Find where the given text appears and provide that cell's center as (x, y) coordinate. 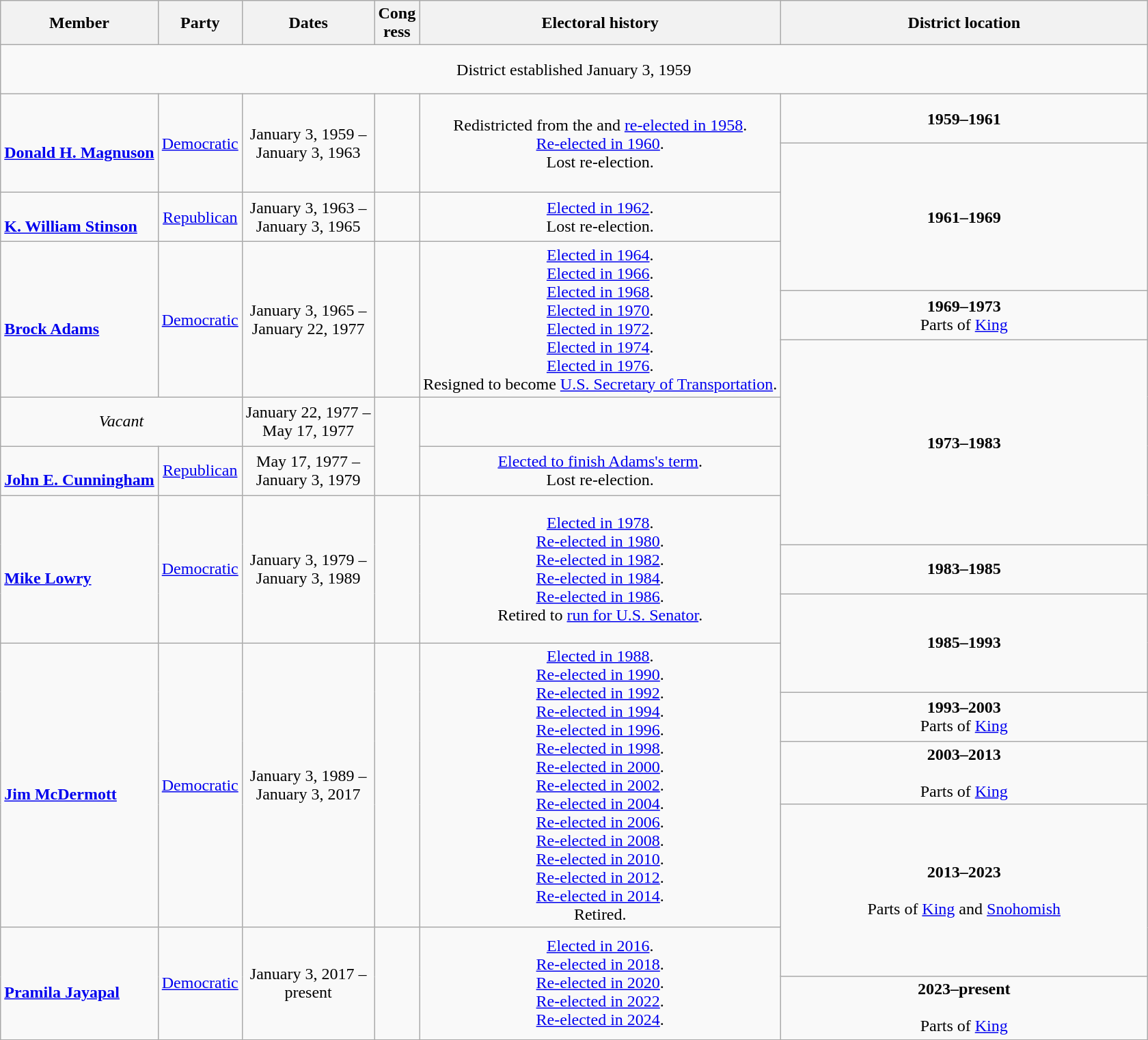
Donald H. Magnuson (79, 143)
1985–1993 (964, 643)
January 3, 2017 –present (308, 983)
1973–1983 (964, 443)
District established January 3, 1959 (574, 70)
2003–2013Parts of King (964, 773)
Mike Lowry (79, 569)
January 3, 1965 –January 22, 1977 (308, 320)
Member (79, 23)
Electoral history (600, 23)
2023–presentParts of King (964, 1008)
1969–1973Parts of King (964, 316)
District location (964, 23)
May 17, 1977 –January 3, 1979 (308, 471)
January 3, 1979 –January 3, 1989 (308, 569)
John E. Cunningham (79, 471)
Party (200, 23)
Vacant (122, 422)
1993–2003Parts of King (964, 717)
January 3, 1959 –January 3, 1963 (308, 143)
1959–1961 (964, 119)
Dates (308, 23)
January 3, 1963 –January 3, 1965 (308, 217)
Elected in 1962.Lost re-election. (600, 217)
Jim McDermott (79, 785)
Elected to finish Adams's term.Lost re-election. (600, 471)
Pramila Jayapal (79, 983)
Congress (397, 23)
K. William Stinson (79, 217)
1961–1969 (964, 217)
January 3, 1989 –January 3, 2017 (308, 785)
Redistricted from the and re-elected in 1958.Re-elected in 1960.Lost re-election. (600, 143)
1983–1985 (964, 569)
Elected in 2016.Re-elected in 2018.Re-elected in 2020.Re-elected in 2022.Re-elected in 2024. (600, 983)
Brock Adams (79, 320)
2013–2023Parts of King and Snohomish (964, 890)
Elected in 1978.Re-elected in 1980.Re-elected in 1982.Re-elected in 1984.Re-elected in 1986.Retired to run for U.S. Senator. (600, 569)
January 22, 1977 –May 17, 1977 (308, 422)
